Scan for the cell matching the given text and deliver its [X, Y] coordinate at center. 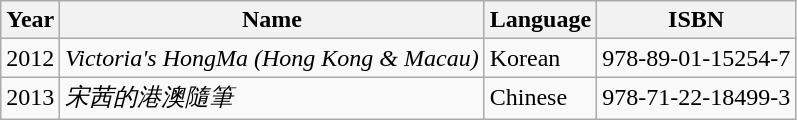
宋茜的港澳隨筆 [272, 98]
Chinese [540, 98]
ISBN [696, 20]
Victoria's HongMa (Hong Kong & Macau) [272, 58]
Language [540, 20]
978-71-22-18499-3 [696, 98]
Name [272, 20]
Korean [540, 58]
2012 [30, 58]
2013 [30, 98]
Year [30, 20]
978-89-01-15254-7 [696, 58]
